Extract the (x, y) coordinate from the center of the cell holding the provided text.  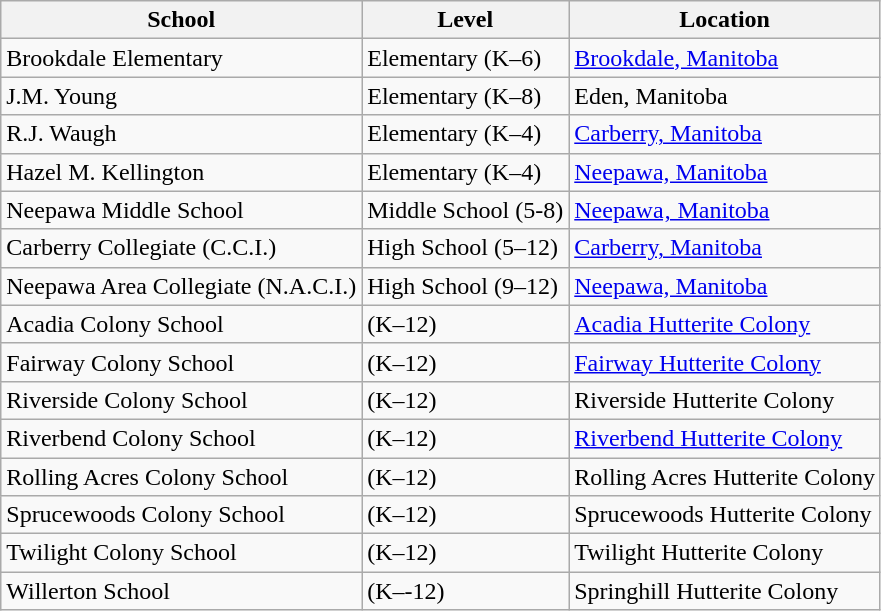
Neepawa Area Collegiate (N.A.C.I.) (182, 286)
High School (5–12) (466, 248)
R.J. Waugh (182, 134)
Eden, Manitoba (725, 96)
Middle School (5-8) (466, 210)
Neepawa‚ Manitoba (725, 210)
Twilight Colony School (182, 553)
Riverside Hutterite Colony (725, 400)
High School (9–12) (466, 286)
Brookdale Elementary (182, 58)
Neepawa Middle School (182, 210)
Brookdale, Manitoba (725, 58)
Acadia Hutterite Colony (725, 324)
Fairway Colony School (182, 362)
Elementary (K–8) (466, 96)
Rolling Acres Hutterite Colony (725, 477)
Willerton School (182, 591)
Elementary (K–6) (466, 58)
J.M. Young (182, 96)
(K–-12) (466, 591)
Twilight Hutterite Colony (725, 553)
Level (466, 20)
School (182, 20)
Riverbend Colony School (182, 438)
Rolling Acres Colony School (182, 477)
Carberry Collegiate (C.C.I.) (182, 248)
Hazel M. Kellington (182, 172)
Acadia Colony School (182, 324)
Springhill Hutterite Colony (725, 591)
Location (725, 20)
Riverbend Hutterite Colony (725, 438)
Sprucewoods Colony School (182, 515)
Riverside Colony School (182, 400)
Fairway Hutterite Colony (725, 362)
Sprucewoods Hutterite Colony (725, 515)
